Identify which cell holds the provided text, then report its [x, y] central coordinate. 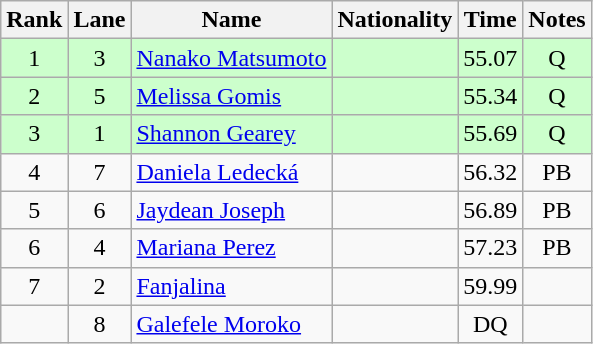
Nationality [395, 20]
Galefele Moroko [232, 324]
Name [232, 20]
Melissa Gomis [232, 96]
DQ [490, 324]
55.34 [490, 96]
59.99 [490, 286]
55.07 [490, 58]
Mariana Perez [232, 248]
56.89 [490, 210]
Lane [100, 20]
56.32 [490, 172]
Notes [557, 20]
Daniela Ledecká [232, 172]
Jaydean Joseph [232, 210]
55.69 [490, 134]
Nanako Matsumoto [232, 58]
Fanjalina [232, 286]
Time [490, 20]
Shannon Gearey [232, 134]
8 [100, 324]
57.23 [490, 248]
Rank [34, 20]
